Search for the cell housing the specified text and yield its [x, y] center coordinate. 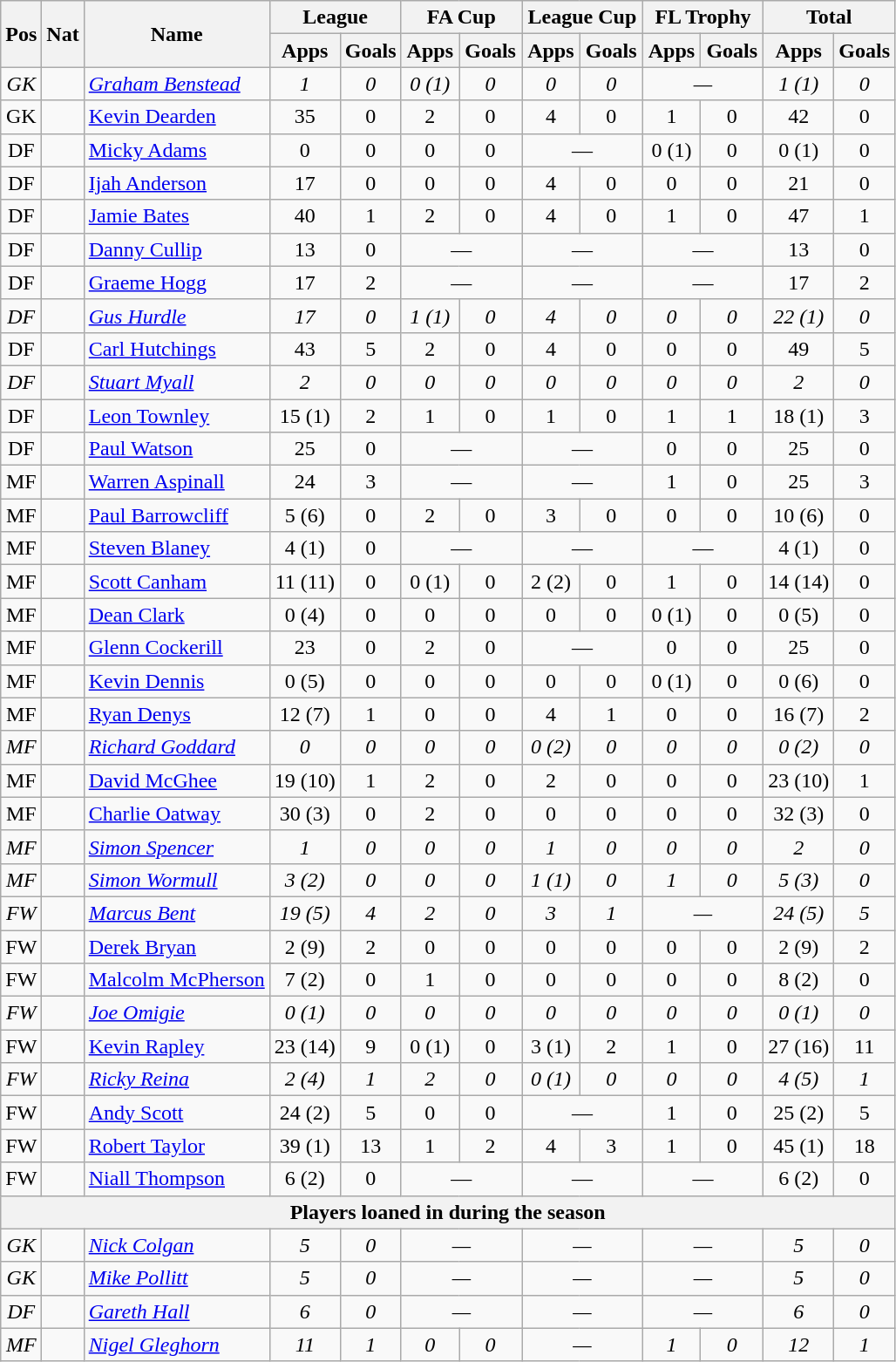
8 (2) [798, 980]
Malcolm McPherson [176, 980]
2 (4) [305, 1079]
Graeme Hogg [176, 283]
23 (10) [798, 780]
12 (7) [305, 714]
11 (11) [305, 582]
Graham Benstead [176, 84]
12 [798, 1345]
39 (1) [305, 1146]
Gareth Hall [176, 1311]
Carl Hutchings [176, 349]
Jamie Bates [176, 216]
3 (2) [305, 880]
Nat [63, 34]
30 (3) [305, 814]
3 (1) [551, 1046]
35 [305, 117]
Paul Watson [176, 449]
24 (5) [798, 913]
Charlie Oatway [176, 814]
18 [865, 1146]
4 (5) [798, 1079]
Glenn Cockerill [176, 648]
Kevin Rapley [176, 1046]
Players loaned in during the season [448, 1212]
Warren Aspinall [176, 482]
Dean Clark [176, 615]
24 [305, 482]
Richard Goddard [176, 747]
32 (3) [798, 814]
0 (4) [305, 615]
Robert Taylor [176, 1146]
18 (1) [798, 416]
45 (1) [798, 1146]
40 [305, 216]
Leon Townley [176, 416]
14 (14) [798, 582]
FL Trophy [703, 17]
Pos [21, 34]
Micky Adams [176, 150]
22 (1) [798, 316]
Derek Bryan [176, 946]
Nick Colgan [176, 1245]
43 [305, 349]
League Cup [582, 17]
David McGhee [176, 780]
Mike Pollitt [176, 1278]
Niall Thompson [176, 1179]
27 (16) [798, 1046]
24 (2) [305, 1113]
2 (2) [551, 582]
Kevin Dearden [176, 117]
Ryan Denys [176, 714]
23 [305, 648]
Simon Wormull [176, 880]
42 [798, 117]
Paul Barrowcliff [176, 515]
Stuart Myall [176, 382]
Joe Omigie [176, 1013]
Ricky Reina [176, 1079]
25 (2) [798, 1113]
Nigel Gleghorn [176, 1345]
47 [798, 216]
49 [798, 349]
Steven Blaney [176, 548]
Ijah Anderson [176, 183]
Scott Canham [176, 582]
15 (1) [305, 416]
19 (5) [305, 913]
16 (7) [798, 714]
7 (2) [305, 980]
19 (10) [305, 780]
FA Cup [462, 17]
5 (6) [305, 515]
10 (6) [798, 515]
23 (14) [305, 1046]
Andy Scott [176, 1113]
League [335, 17]
Kevin Dennis [176, 681]
21 [798, 183]
5 (3) [798, 880]
0 (6) [798, 681]
Gus Hurdle [176, 316]
9 [370, 1046]
Simon Spencer [176, 847]
Marcus Bent [176, 913]
Total [830, 17]
Danny Cullip [176, 249]
Name [176, 34]
